Search for the cell housing the specified text and yield its [x, y] center coordinate. 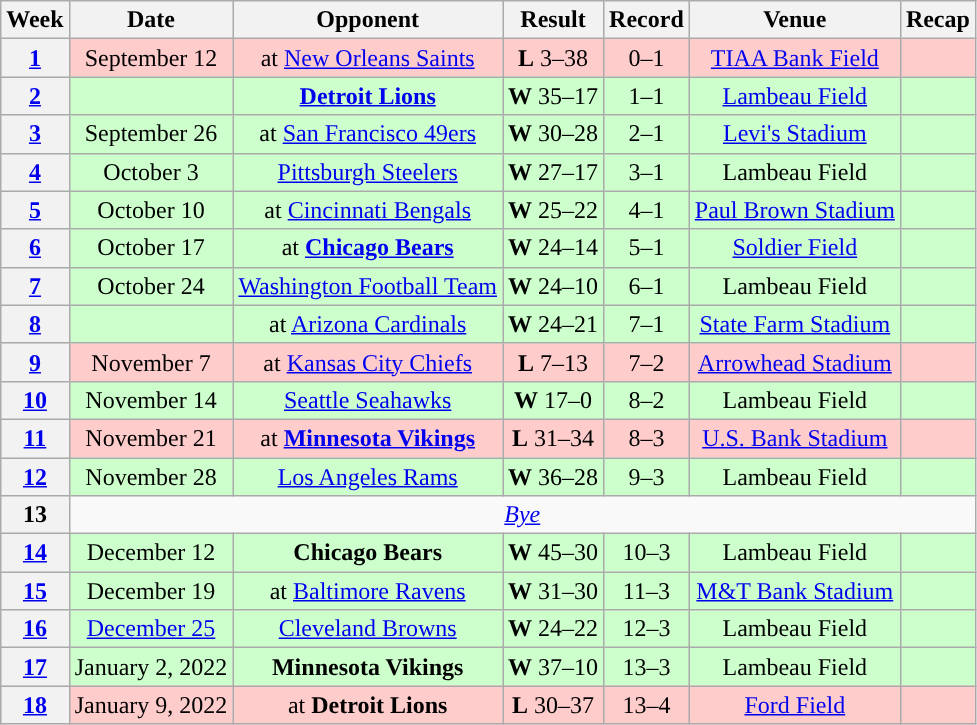
8–3 [647, 438]
December 19 [151, 591]
October 24 [151, 286]
November 14 [151, 400]
at Cincinnati Bengals [368, 210]
at Chicago Bears [368, 248]
Chicago Bears [368, 553]
13–4 [647, 705]
10 [35, 400]
State Farm Stadium [794, 324]
W 37–10 [552, 667]
January 9, 2022 [151, 705]
4 [35, 172]
Paul Brown Stadium [794, 210]
W 36–28 [552, 477]
W 24–21 [552, 324]
Soldier Field [794, 248]
at Detroit Lions [368, 705]
at San Francisco 49ers [368, 134]
10–3 [647, 553]
at Kansas City Chiefs [368, 362]
W 31–30 [552, 591]
September 12 [151, 58]
8 [35, 324]
U.S. Bank Stadium [794, 438]
M&T Bank Stadium [794, 591]
12–3 [647, 629]
Cleveland Browns [368, 629]
9–3 [647, 477]
6–1 [647, 286]
Bye [522, 515]
TIAA Bank Field [794, 58]
Washington Football Team [368, 286]
W 45–30 [552, 553]
3 [35, 134]
Pittsburgh Steelers [368, 172]
2–1 [647, 134]
November 21 [151, 438]
13 [35, 515]
18 [35, 705]
September 26 [151, 134]
Date [151, 20]
6 [35, 248]
9 [35, 362]
Result [552, 20]
17 [35, 667]
W 27–17 [552, 172]
at Baltimore Ravens [368, 591]
7–2 [647, 362]
October 17 [151, 248]
November 7 [151, 362]
Opponent [368, 20]
Week [35, 20]
8–2 [647, 400]
W 17–0 [552, 400]
7–1 [647, 324]
L 30–37 [552, 705]
Levi's Stadium [794, 134]
1 [35, 58]
at New Orleans Saints [368, 58]
Record [647, 20]
11 [35, 438]
Detroit Lions [368, 96]
4–1 [647, 210]
Venue [794, 20]
0–1 [647, 58]
L 7–13 [552, 362]
at Minnesota Vikings [368, 438]
13–3 [647, 667]
7 [35, 286]
Seattle Seahawks [368, 400]
W 24–22 [552, 629]
1–1 [647, 96]
5 [35, 210]
Minnesota Vikings [368, 667]
January 2, 2022 [151, 667]
3–1 [647, 172]
Recap [938, 20]
W 25–22 [552, 210]
December 25 [151, 629]
11–3 [647, 591]
Ford Field [794, 705]
L 31–34 [552, 438]
at Arizona Cardinals [368, 324]
October 3 [151, 172]
16 [35, 629]
W 30–28 [552, 134]
W 35–17 [552, 96]
5–1 [647, 248]
12 [35, 477]
L 3–38 [552, 58]
Arrowhead Stadium [794, 362]
W 24–14 [552, 248]
November 28 [151, 477]
15 [35, 591]
October 10 [151, 210]
14 [35, 553]
W 24–10 [552, 286]
Los Angeles Rams [368, 477]
December 12 [151, 553]
2 [35, 96]
